For the text-containing cell, return its midpoint in [X, Y] coordinate format. 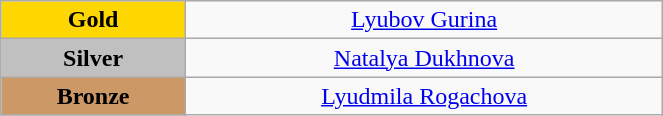
Gold [94, 20]
Lyubov Gurina [424, 20]
Lyudmila Rogachova [424, 96]
Bronze [94, 96]
Natalya Dukhnova [424, 58]
Silver [94, 58]
